Find where the given text appears and provide that cell's center as (X, Y) coordinate. 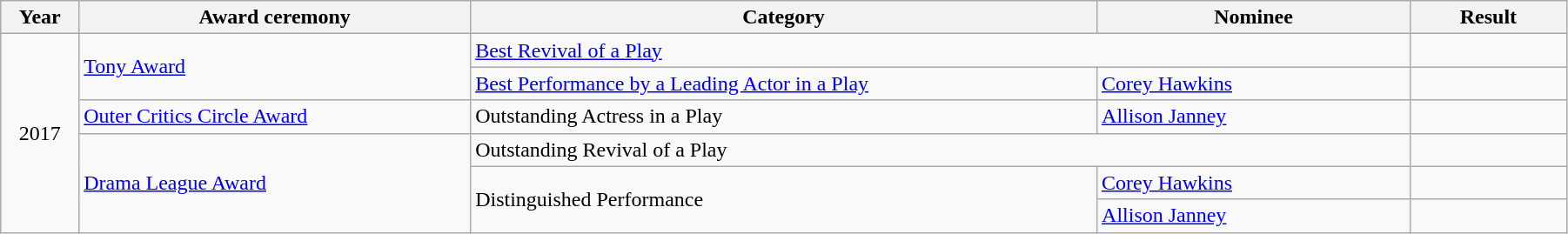
Outer Critics Circle Award (275, 117)
Outstanding Actress in a Play (784, 117)
Best Performance by a Leading Actor in a Play (784, 84)
Best Revival of a Play (941, 50)
Nominee (1254, 17)
2017 (40, 133)
Result (1488, 17)
Outstanding Revival of a Play (941, 150)
Award ceremony (275, 17)
Tony Award (275, 67)
Category (784, 17)
Distinguished Performance (784, 199)
Year (40, 17)
Drama League Award (275, 183)
